Locate the cell with the specified text and output its (X, Y) center coordinate. 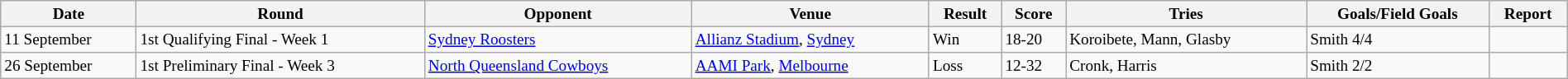
Venue (810, 14)
Smith 4/4 (1398, 39)
Smith 2/2 (1398, 66)
North Queensland Cowboys (557, 66)
Report (1528, 14)
Goals/Field Goals (1398, 14)
AAMI Park, Melbourne (810, 66)
Date (69, 14)
Tries (1186, 14)
Cronk, Harris (1186, 66)
26 September (69, 66)
11 September (69, 39)
Sydney Roosters (557, 39)
Score (1034, 14)
1st Preliminary Final - Week 3 (280, 66)
1st Qualifying Final - Week 1 (280, 39)
Allianz Stadium, Sydney (810, 39)
Win (964, 39)
Opponent (557, 14)
12-32 (1034, 66)
18-20 (1034, 39)
Koroibete, Mann, Glasby (1186, 39)
Loss (964, 66)
Result (964, 14)
Round (280, 14)
